Capture the cell that displays the provided text and extract its [x, y] central coordinate. 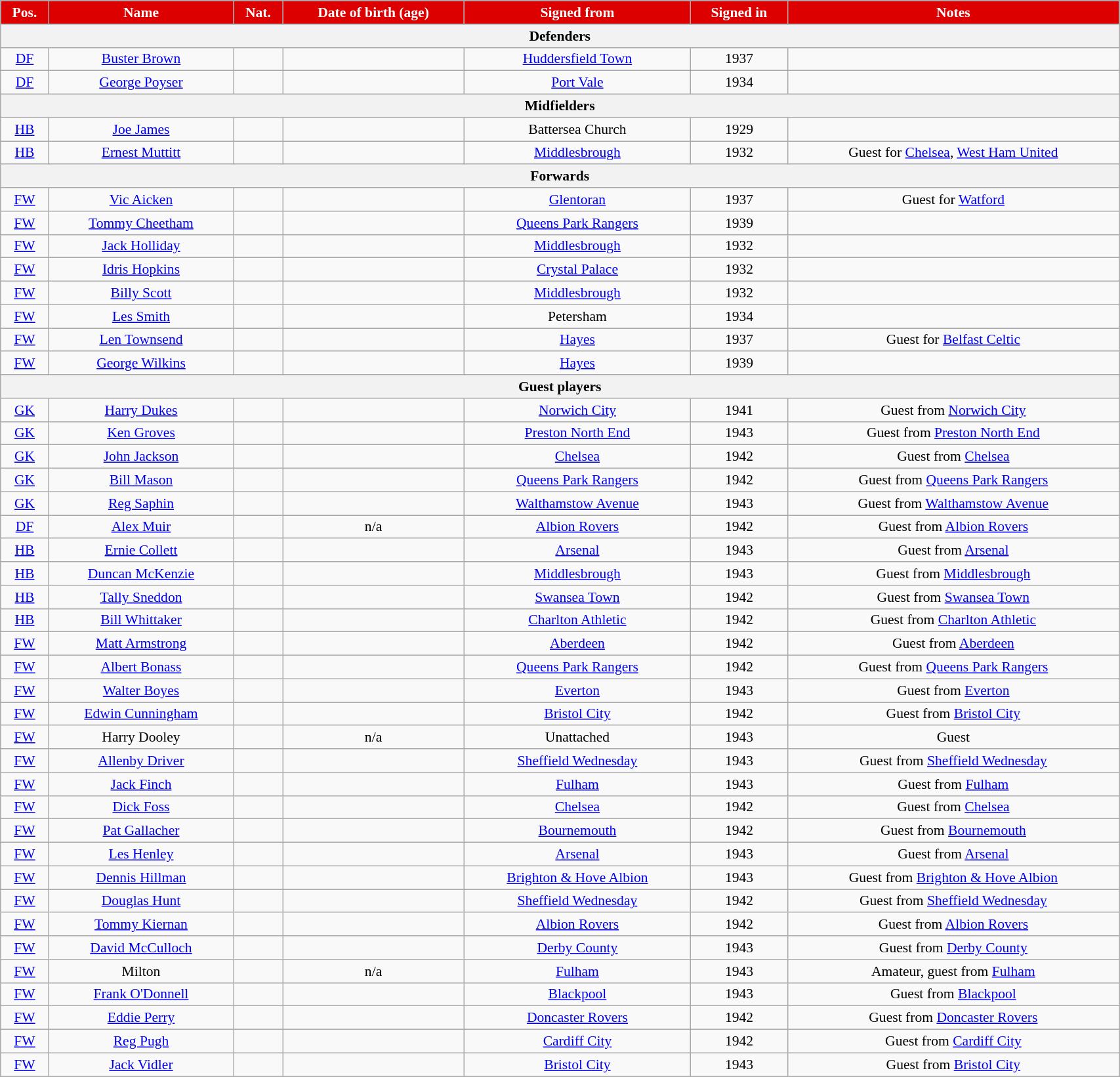
Glentoran [577, 200]
Notes [953, 12]
Guest from Everton [953, 690]
Les Smith [140, 316]
Derby County [577, 948]
Douglas Hunt [140, 901]
John Jackson [140, 457]
Harry Dukes [140, 410]
Pat Gallacher [140, 831]
Crystal Palace [577, 270]
Petersham [577, 316]
Guest players [560, 387]
Unattached [577, 738]
Guest from Aberdeen [953, 644]
David McCulloch [140, 948]
Dennis Hillman [140, 877]
Everton [577, 690]
Defenders [560, 36]
Vic Aicken [140, 200]
Idris Hopkins [140, 270]
Milton [140, 971]
Guest for Chelsea, West Ham United [953, 153]
Guest from Brighton & Hove Albion [953, 877]
Brighton & Hove Albion [577, 877]
Matt Armstrong [140, 644]
Pos. [25, 12]
Les Henley [140, 855]
Tommy Cheetham [140, 223]
Guest for Belfast Celtic [953, 340]
Guest from Charlton Athletic [953, 620]
Joe James [140, 129]
Preston North End [577, 433]
Buster Brown [140, 59]
Huddersfield Town [577, 59]
Len Townsend [140, 340]
Guest from Bournemouth [953, 831]
Guest from Fulham [953, 784]
Eddie Perry [140, 1018]
Cardiff City [577, 1042]
Guest from Norwich City [953, 410]
Name [140, 12]
Guest from Preston North End [953, 433]
Doncaster Rovers [577, 1018]
Guest from Middlesbrough [953, 574]
Frank O'Donnell [140, 994]
Reg Pugh [140, 1042]
Bill Whittaker [140, 620]
Swansea Town [577, 597]
Jack Vidler [140, 1065]
Ken Groves [140, 433]
Signed in [739, 12]
Tally Sneddon [140, 597]
Walter Boyes [140, 690]
Duncan McKenzie [140, 574]
Walthamstow Avenue [577, 503]
Forwards [560, 177]
Bournemouth [577, 831]
Jack Holliday [140, 246]
Norwich City [577, 410]
George Wilkins [140, 364]
Port Vale [577, 83]
Guest from Walthamstow Avenue [953, 503]
Reg Saphin [140, 503]
Guest from Blackpool [953, 994]
Guest from Swansea Town [953, 597]
Bill Mason [140, 480]
Charlton Athletic [577, 620]
Tommy Kiernan [140, 925]
Nat. [259, 12]
Albert Bonass [140, 667]
Jack Finch [140, 784]
Guest from Derby County [953, 948]
Blackpool [577, 994]
Guest [953, 738]
Guest from Cardiff City [953, 1042]
Ernest Muttitt [140, 153]
Amateur, guest from Fulham [953, 971]
1929 [739, 129]
Battersea Church [577, 129]
Dick Foss [140, 807]
Aberdeen [577, 644]
1941 [739, 410]
Allenby Driver [140, 761]
Date of birth (age) [373, 12]
Signed from [577, 12]
Alex Muir [140, 527]
Harry Dooley [140, 738]
Billy Scott [140, 293]
Edwin Cunningham [140, 714]
Midfielders [560, 106]
Guest for Watford [953, 200]
Ernie Collett [140, 551]
George Poyser [140, 83]
Guest from Doncaster Rovers [953, 1018]
